Return [x, y] of the center of cell containing provided text 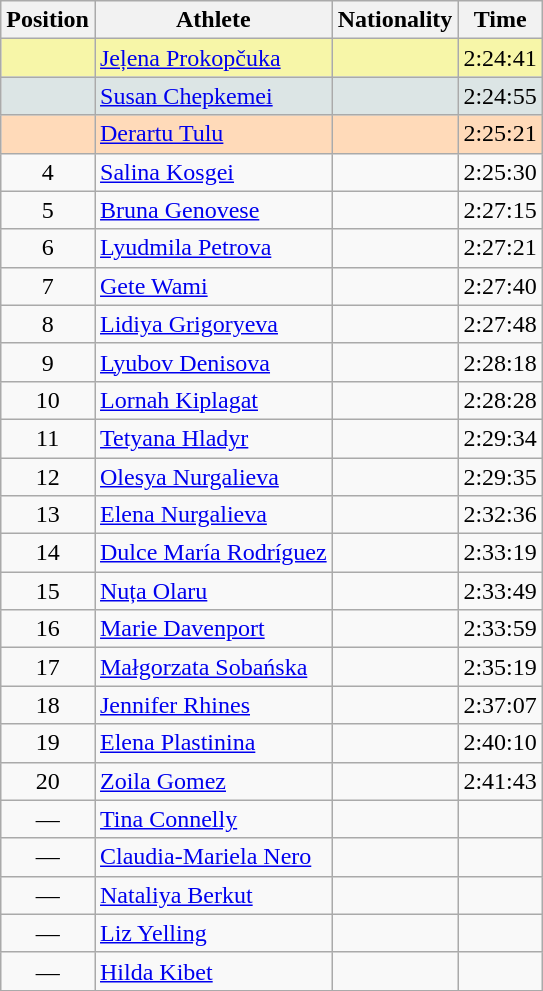
2:24:55 [500, 96]
Małgorzata Sobańska [213, 667]
11 [48, 438]
Elena Nurgalieva [213, 515]
Salina Kosgei [213, 172]
Bruna Genovese [213, 210]
2:41:43 [500, 781]
2:25:30 [500, 172]
2:37:07 [500, 705]
Lidiya Grigoryeva [213, 324]
Derartu Tulu [213, 134]
Claudia-Mariela Nero [213, 857]
Nationality [395, 20]
Hilda Kibet [213, 971]
Lyudmila Petrova [213, 248]
Susan Chepkemei [213, 96]
16 [48, 629]
Olesya Nurgalieva [213, 477]
2:29:34 [500, 438]
Lyubov Denisova [213, 362]
Liz Yelling [213, 933]
Jeļena Prokopčuka [213, 58]
8 [48, 324]
17 [48, 667]
15 [48, 591]
Zoila Gomez [213, 781]
Athlete [213, 20]
Position [48, 20]
2:28:18 [500, 362]
Jennifer Rhines [213, 705]
2:29:35 [500, 477]
Time [500, 20]
2:24:41 [500, 58]
9 [48, 362]
2:40:10 [500, 743]
13 [48, 515]
2:27:40 [500, 286]
2:25:21 [500, 134]
Nataliya Berkut [213, 895]
2:28:28 [500, 400]
Tina Connelly [213, 819]
2:33:49 [500, 591]
12 [48, 477]
2:32:36 [500, 515]
Tetyana Hladyr [213, 438]
5 [48, 210]
7 [48, 286]
2:33:59 [500, 629]
2:27:21 [500, 248]
2:35:19 [500, 667]
4 [48, 172]
2:27:15 [500, 210]
Nuța Olaru [213, 591]
18 [48, 705]
2:33:19 [500, 553]
Lornah Kiplagat [213, 400]
19 [48, 743]
14 [48, 553]
10 [48, 400]
Marie Davenport [213, 629]
2:27:48 [500, 324]
Dulce María Rodríguez [213, 553]
20 [48, 781]
Gete Wami [213, 286]
Elena Plastinina [213, 743]
6 [48, 248]
